Find where the given text appears and provide that cell's center as [X, Y] coordinate. 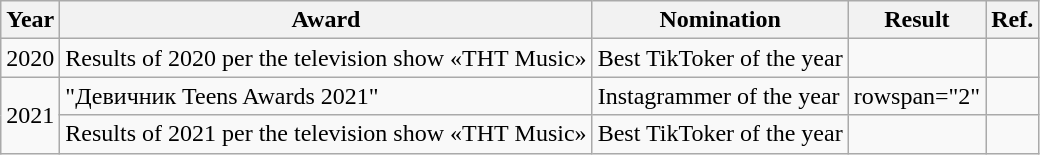
2020 [30, 58]
2021 [30, 115]
rowspan="2" [917, 96]
Ref. [1012, 20]
Results of 2020 per the television show «ТНТ Music» [326, 58]
"Девичник Teens Awards 2021" [326, 96]
Results of 2021 per the television show «ТНТ Music» [326, 134]
Year [30, 20]
Result [917, 20]
Award [326, 20]
Nomination [720, 20]
Instagrammer of the year [720, 96]
